Extract the (x, y) coordinate from the center of the cell holding the provided text.  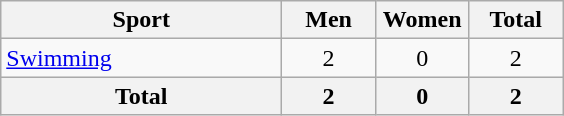
Men (329, 20)
Sport (142, 20)
Women (422, 20)
Swimming (142, 58)
